Identify which cell holds the provided text, then report its [x, y] central coordinate. 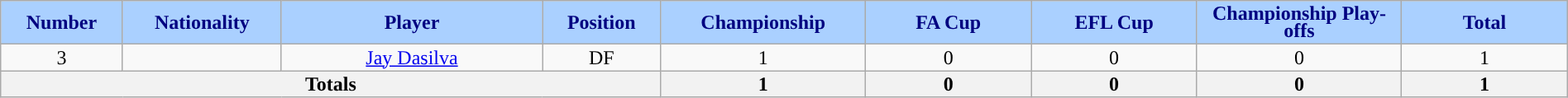
Number [61, 23]
Championship Play-offs [1298, 23]
FA Cup [948, 23]
DF [602, 58]
Player [412, 23]
3 [61, 58]
Total [1485, 23]
EFL Cup [1114, 23]
Jay Dasilva [412, 58]
Position [602, 23]
Nationality [202, 23]
Championship [762, 23]
Totals [331, 84]
